Search for the cell housing the specified text and yield its (x, y) center coordinate. 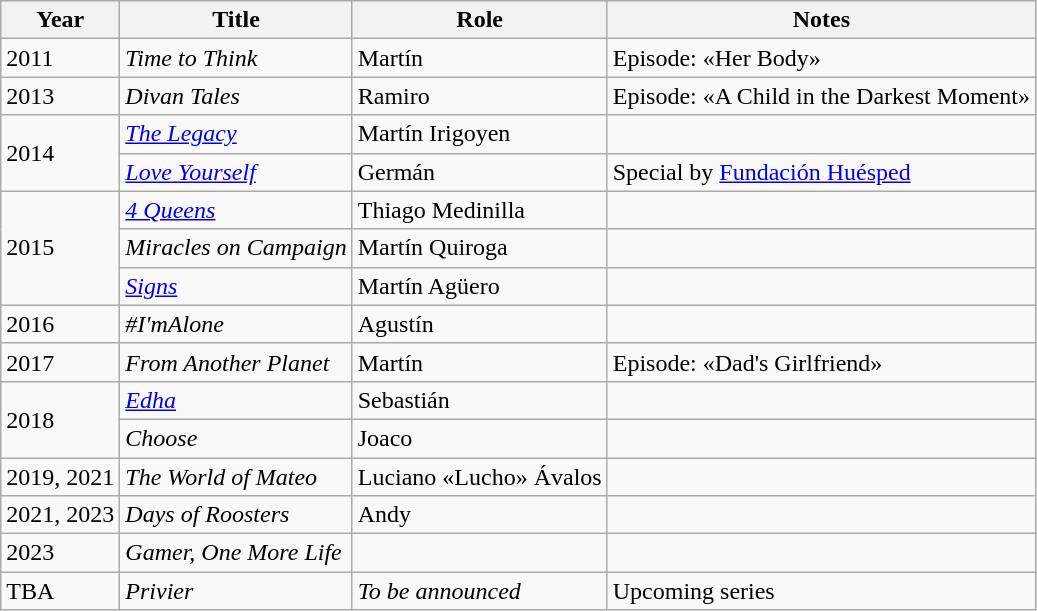
2018 (60, 419)
TBA (60, 591)
2013 (60, 96)
Title (236, 20)
The Legacy (236, 134)
Year (60, 20)
Germán (480, 172)
Days of Roosters (236, 515)
2011 (60, 58)
Edha (236, 400)
Martín Agüero (480, 286)
2017 (60, 362)
4 Queens (236, 210)
Ramiro (480, 96)
Choose (236, 438)
The World of Mateo (236, 477)
2014 (60, 153)
Episode: «Her Body» (821, 58)
Martín Irigoyen (480, 134)
Privier (236, 591)
2023 (60, 553)
Martín Quiroga (480, 248)
Notes (821, 20)
From Another Planet (236, 362)
Gamer, One More Life (236, 553)
Upcoming series (821, 591)
Andy (480, 515)
Signs (236, 286)
To be announced (480, 591)
Love Yourself (236, 172)
Thiago Medinilla (480, 210)
Luciano «Lucho» Ávalos (480, 477)
Time to Think (236, 58)
Episode: «Dad's Girlfriend» (821, 362)
2015 (60, 248)
Special by Fundación Huésped (821, 172)
2021, 2023 (60, 515)
2016 (60, 324)
Agustín (480, 324)
Miracles on Campaign (236, 248)
2019, 2021 (60, 477)
#I'mAlone (236, 324)
Joaco (480, 438)
Episode: «A Child in the Darkest Moment» (821, 96)
Role (480, 20)
Divan Tales (236, 96)
Sebastián (480, 400)
